From the cell containing the given text, extract its center point as [x, y] coordinate. 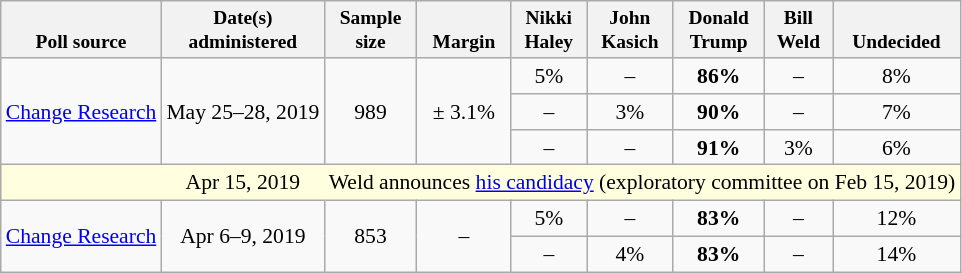
Margin [464, 30]
BillWeld [798, 30]
86% [718, 76]
90% [718, 112]
4% [630, 254]
989 [370, 112]
DonaldTrump [718, 30]
May 25–28, 2019 [242, 112]
± 3.1% [464, 112]
NikkiHaley [548, 30]
Date(s)administered [242, 30]
Poll source [82, 30]
Apr 6–9, 2019 [242, 236]
Samplesize [370, 30]
12% [897, 219]
91% [718, 148]
Weld announces his candidacy (exploratory committee on Feb 15, 2019) [642, 183]
Undecided [897, 30]
JohnKasich [630, 30]
6% [897, 148]
7% [897, 112]
8% [897, 76]
Apr 15, 2019 [242, 183]
14% [897, 254]
853 [370, 236]
